Identify which cell holds the provided text, then report its (x, y) central coordinate. 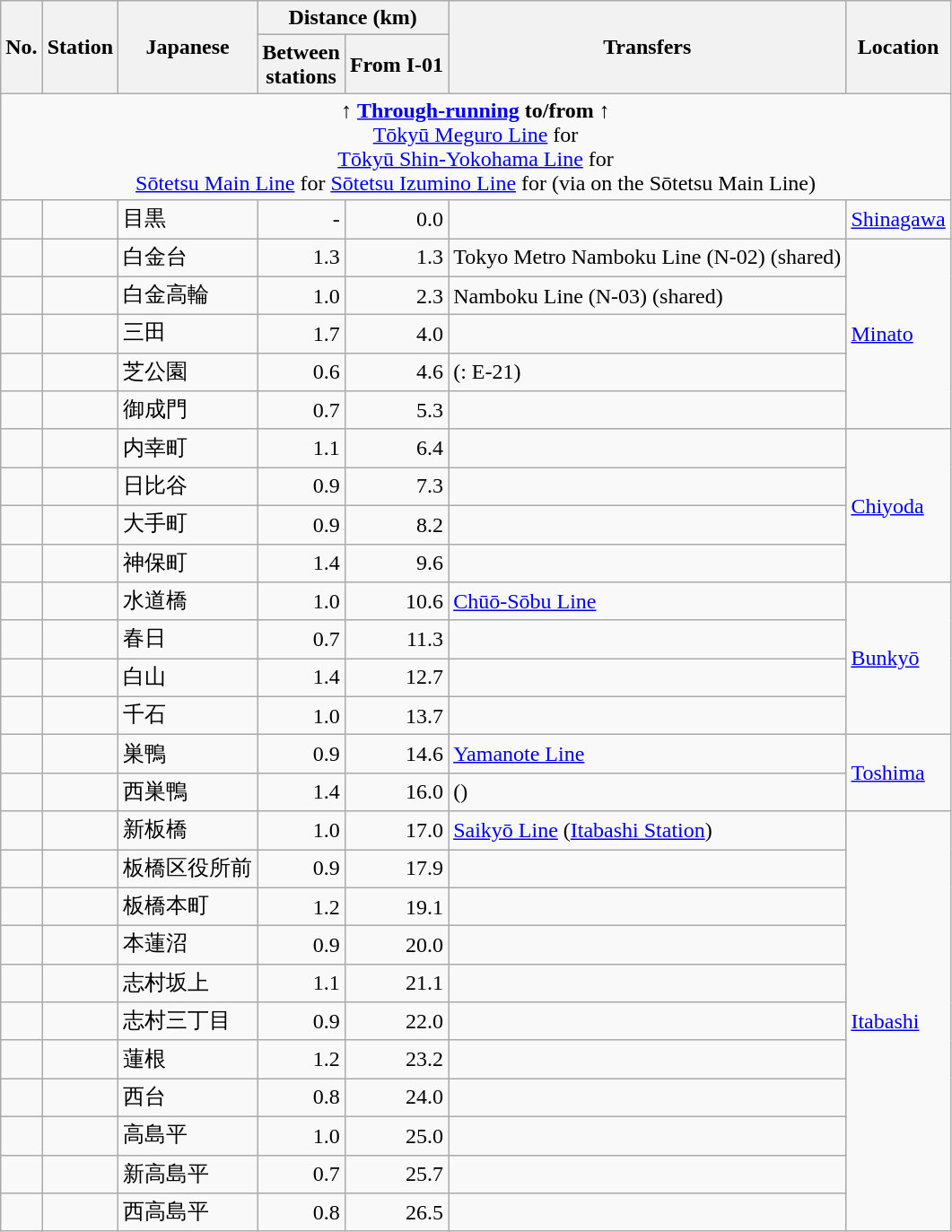
11.3 (397, 639)
Shinagawa (898, 219)
Namboku Line (N-03) (shared) (648, 296)
志村坂上 (188, 983)
Transfers (648, 47)
Chūō-Sōbu Line (648, 601)
1.7 (301, 334)
高島平 (188, 1136)
17.9 (397, 869)
蓮根 (188, 1059)
8.2 (397, 524)
21.1 (397, 983)
5.3 (397, 411)
Distance (km) (354, 18)
大手町 (188, 524)
Toshima (898, 773)
(: E-21) (648, 371)
4.6 (397, 371)
本蓮沼 (188, 946)
Chiyoda (898, 505)
13.7 (397, 716)
Bunkyō (898, 659)
三田 (188, 334)
志村三丁目 (188, 1021)
19.1 (397, 906)
() (648, 791)
25.0 (397, 1136)
Betweenstations (301, 65)
10.6 (397, 601)
4.0 (397, 334)
新高島平 (188, 1174)
9.6 (397, 564)
日比谷 (188, 486)
17.0 (397, 831)
24.0 (397, 1098)
芝公園 (188, 371)
白山 (188, 678)
23.2 (397, 1059)
西台 (188, 1098)
Yamanote Line (648, 754)
0.0 (397, 219)
14.6 (397, 754)
- (301, 219)
12.7 (397, 678)
20.0 (397, 946)
16.0 (397, 791)
白金台 (188, 258)
26.5 (397, 1213)
Minato (898, 334)
新板橋 (188, 831)
Station (80, 47)
千石 (188, 716)
Tokyo Metro Namboku Line (N-02) (shared) (648, 258)
水道橋 (188, 601)
No. (22, 47)
内幸町 (188, 449)
7.3 (397, 486)
From I-01 (397, 65)
御成門 (188, 411)
Itabashi (898, 1021)
春日 (188, 639)
6.4 (397, 449)
25.7 (397, 1174)
板橋本町 (188, 906)
西高島平 (188, 1213)
神保町 (188, 564)
22.0 (397, 1021)
Saikyō Line (Itabashi Station) (648, 831)
西巣鴨 (188, 791)
白金高輪 (188, 296)
0.6 (301, 371)
板橋区役所前 (188, 869)
目黒 (188, 219)
2.3 (397, 296)
巣鴨 (188, 754)
Location (898, 47)
Japanese (188, 47)
